For the text-containing cell, return its midpoint in [X, Y] coordinate format. 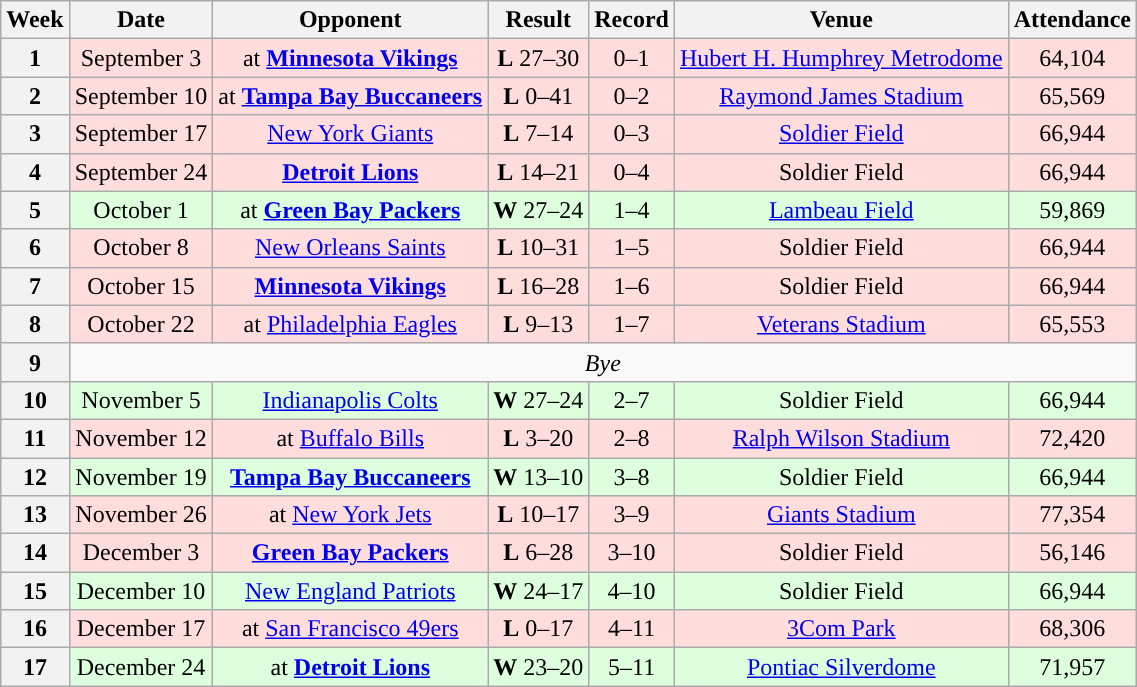
L 0–41 [538, 96]
72,420 [1072, 438]
64,104 [1072, 58]
at Detroit Lions [350, 667]
Ralph Wilson Stadium [841, 438]
Tampa Bay Buccaneers [350, 477]
Green Bay Packers [350, 553]
New Orleans Saints [350, 248]
W 24–17 [538, 591]
Giants Stadium [841, 515]
Date [141, 20]
New York Giants [350, 134]
3 [35, 134]
68,306 [1072, 629]
L 6–28 [538, 553]
Hubert H. Humphrey Metrodome [841, 58]
September 3 [141, 58]
3–10 [632, 553]
September 17 [141, 134]
New England Patriots [350, 591]
W 23–20 [538, 667]
November 26 [141, 515]
L 14–21 [538, 172]
October 15 [141, 286]
4 [35, 172]
65,569 [1072, 96]
14 [35, 553]
1–7 [632, 324]
Venue [841, 20]
L 10–17 [538, 515]
W 13–10 [538, 477]
L 7–14 [538, 134]
3–8 [632, 477]
1–6 [632, 286]
0–3 [632, 134]
at Buffalo Bills [350, 438]
59,869 [1072, 210]
1–4 [632, 210]
71,957 [1072, 667]
0–4 [632, 172]
at Tampa Bay Buccaneers [350, 96]
77,354 [1072, 515]
11 [35, 438]
Detroit Lions [350, 172]
September 10 [141, 96]
L 10–31 [538, 248]
4–10 [632, 591]
2 [35, 96]
56,146 [1072, 553]
L 9–13 [538, 324]
December 24 [141, 667]
at Philadelphia Eagles [350, 324]
November 5 [141, 400]
7 [35, 286]
October 8 [141, 248]
September 24 [141, 172]
Lambeau Field [841, 210]
17 [35, 667]
December 10 [141, 591]
9 [35, 362]
12 [35, 477]
0–1 [632, 58]
L 27–30 [538, 58]
November 12 [141, 438]
Indianapolis Colts [350, 400]
L 16–28 [538, 286]
at San Francisco 49ers [350, 629]
5–11 [632, 667]
2–7 [632, 400]
10 [35, 400]
1–5 [632, 248]
October 1 [141, 210]
Bye [602, 362]
December 3 [141, 553]
Raymond James Stadium [841, 96]
6 [35, 248]
3–9 [632, 515]
65,553 [1072, 324]
L 0–17 [538, 629]
4–11 [632, 629]
Pontiac Silverdome [841, 667]
Attendance [1072, 20]
Week [35, 20]
2–8 [632, 438]
16 [35, 629]
Minnesota Vikings [350, 286]
at Green Bay Packers [350, 210]
November 19 [141, 477]
at New York Jets [350, 515]
Result [538, 20]
13 [35, 515]
Record [632, 20]
October 22 [141, 324]
Veterans Stadium [841, 324]
December 17 [141, 629]
L 3–20 [538, 438]
Opponent [350, 20]
1 [35, 58]
5 [35, 210]
15 [35, 591]
3Com Park [841, 629]
at Minnesota Vikings [350, 58]
0–2 [632, 96]
8 [35, 324]
